Return the [x, y] coordinate for the center point of the cell that contains the specified text.  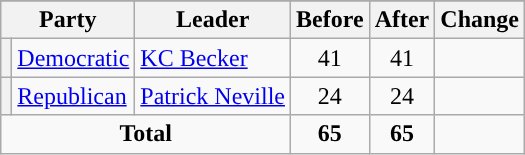
Leader [213, 20]
Patrick Neville [213, 96]
Change [480, 20]
Before [330, 20]
Republican [74, 96]
Party [68, 20]
Total [146, 134]
Democratic [74, 58]
KC Becker [213, 58]
After [402, 20]
